Search for the cell housing the specified text and yield its (X, Y) center coordinate. 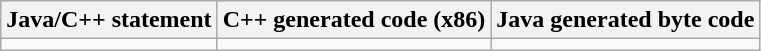
Java generated byte code (626, 20)
Java/C++ statement (109, 20)
C++ generated code (x86) (354, 20)
